Locate the cell with the specified text and output its (X, Y) center coordinate. 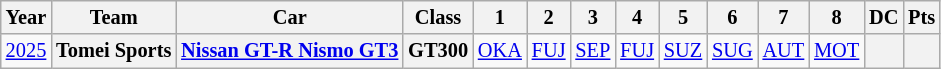
8 (836, 17)
SUZ (683, 51)
2025 (26, 51)
Year (26, 17)
2 (549, 17)
AUT (784, 51)
OKA (500, 51)
Tomei Sports (114, 51)
DC (884, 17)
5 (683, 17)
Nissan GT-R Nismo GT3 (290, 51)
6 (732, 17)
Class (438, 17)
SEP (592, 51)
7 (784, 17)
SUG (732, 51)
MOT (836, 51)
GT300 (438, 51)
3 (592, 17)
Team (114, 17)
4 (637, 17)
Car (290, 17)
Pts (922, 17)
1 (500, 17)
